Capture the cell that displays the provided text and extract its (x, y) central coordinate. 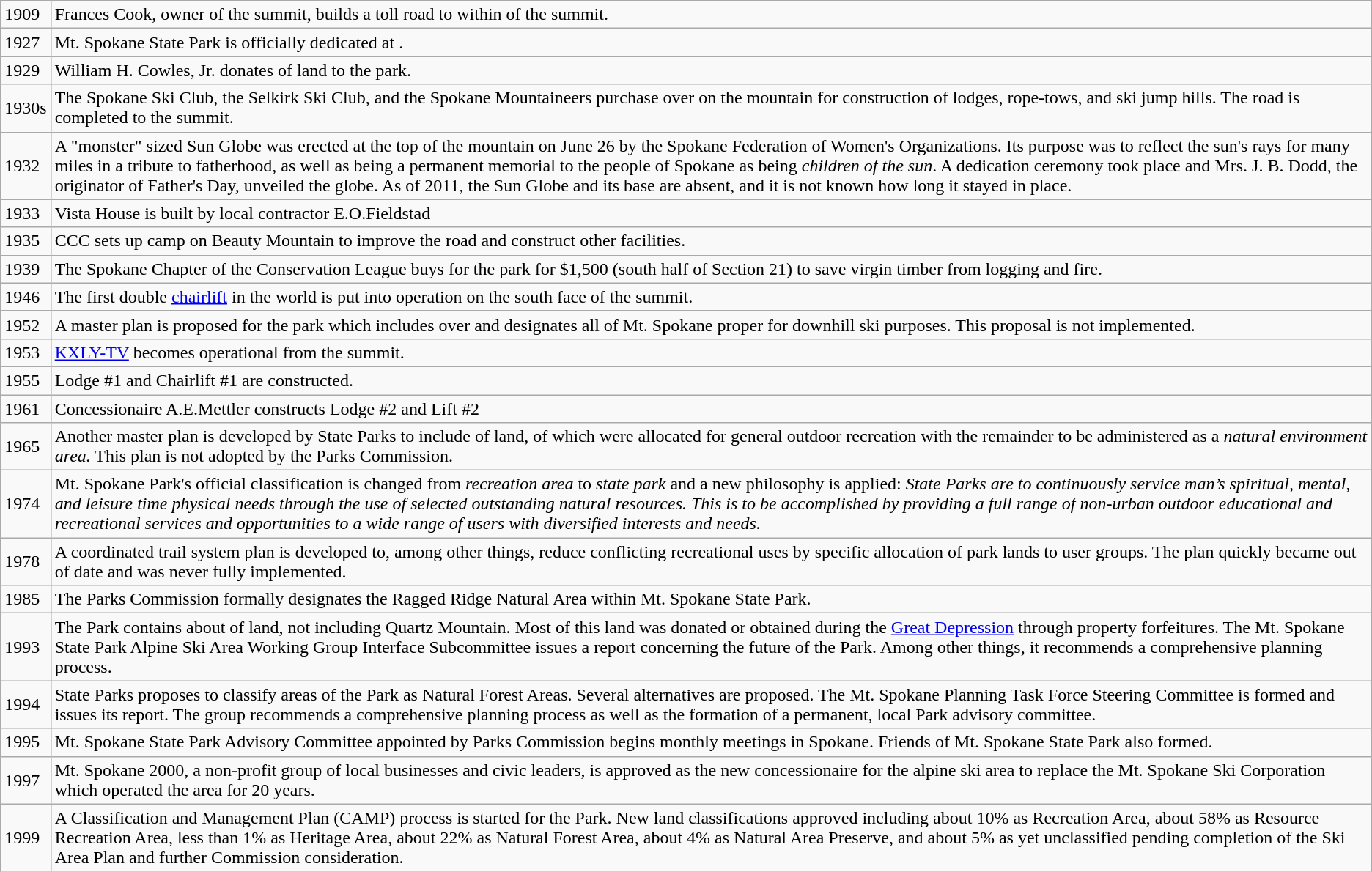
1994 (26, 705)
1952 (26, 325)
1999 (26, 838)
1985 (26, 599)
1930s (26, 108)
Vista House is built by local contractor E.O.Fieldstad (711, 213)
1953 (26, 352)
1974 (26, 504)
1933 (26, 213)
Frances Cook, owner of the summit, builds a toll road to within of the summit. (711, 15)
1935 (26, 241)
1965 (26, 447)
CCC sets up camp on Beauty Mountain to improve the road and construct other facilities. (711, 241)
Mt. Spokane State Park is officially dedicated at . (711, 43)
1939 (26, 269)
1927 (26, 43)
KXLY-TV becomes operational from the summit. (711, 352)
1955 (26, 380)
1993 (26, 647)
The Parks Commission formally designates the Ragged Ridge Natural Area within Mt. Spokane State Park. (711, 599)
1995 (26, 742)
1929 (26, 70)
1961 (26, 408)
William H. Cowles, Jr. donates of land to the park. (711, 70)
Lodge #1 and Chairlift #1 are constructed. (711, 380)
1997 (26, 780)
1932 (26, 166)
1909 (26, 15)
Concessionaire A.E.Mettler constructs Lodge #2 and Lift #2 (711, 408)
The Spokane Chapter of the Conservation League buys for the park for $1,500 (south half of Section 21) to save virgin timber from logging and fire. (711, 269)
1946 (26, 297)
The first double chairlift in the world is put into operation on the south face of the summit. (711, 297)
1978 (26, 561)
